From the cell containing the given text, extract its center point as (X, Y) coordinate. 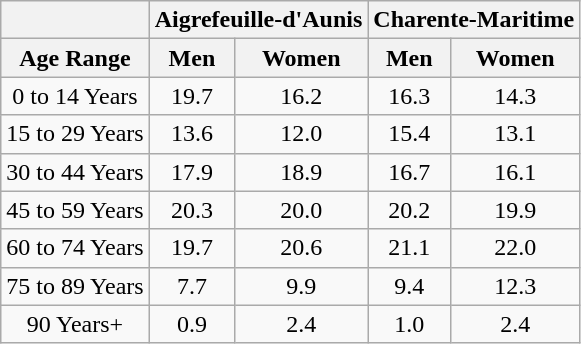
9.4 (410, 286)
22.0 (516, 248)
90 Years+ (75, 324)
7.7 (192, 286)
21.1 (410, 248)
15 to 29 Years (75, 134)
Charente-Maritime (474, 20)
16.1 (516, 172)
12.0 (302, 134)
17.9 (192, 172)
15.4 (410, 134)
20.0 (302, 210)
20.2 (410, 210)
45 to 59 Years (75, 210)
12.3 (516, 286)
18.9 (302, 172)
30 to 44 Years (75, 172)
13.1 (516, 134)
14.3 (516, 96)
20.6 (302, 248)
0.9 (192, 324)
19.9 (516, 210)
0 to 14 Years (75, 96)
60 to 74 Years (75, 248)
1.0 (410, 324)
Age Range (75, 58)
16.2 (302, 96)
75 to 89 Years (75, 286)
9.9 (302, 286)
13.6 (192, 134)
16.7 (410, 172)
20.3 (192, 210)
16.3 (410, 96)
Aigrefeuille-d'Aunis (258, 20)
